Output the (x, y) coordinate of the center of the cell containing the given text.  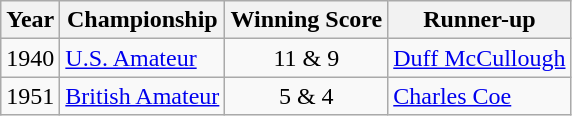
Championship (142, 20)
1951 (30, 96)
U.S. Amateur (142, 58)
British Amateur (142, 96)
11 & 9 (306, 58)
Duff McCullough (480, 58)
Winning Score (306, 20)
Charles Coe (480, 96)
Year (30, 20)
Runner-up (480, 20)
5 & 4 (306, 96)
1940 (30, 58)
